From the cell containing the given text, extract its center point as [X, Y] coordinate. 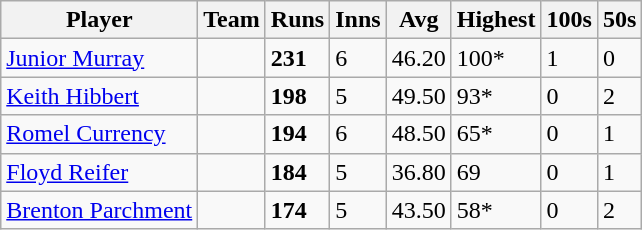
231 [297, 58]
100s [569, 20]
58* [496, 210]
Keith Hibbert [100, 96]
198 [297, 96]
194 [297, 134]
Romel Currency [100, 134]
Team [232, 20]
174 [297, 210]
50s [619, 20]
65* [496, 134]
49.50 [418, 96]
69 [496, 172]
36.80 [418, 172]
48.50 [418, 134]
Avg [418, 20]
93* [496, 96]
Floyd Reifer [100, 172]
Brenton Parchment [100, 210]
Junior Murray [100, 58]
43.50 [418, 210]
Runs [297, 20]
100* [496, 58]
Inns [358, 20]
Player [100, 20]
46.20 [418, 58]
Highest [496, 20]
184 [297, 172]
